Find where the given text appears and provide that cell's center as (X, Y) coordinate. 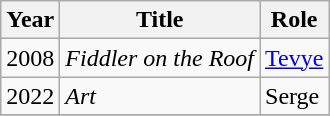
Art (160, 96)
Tevye (294, 58)
Year (30, 20)
Serge (294, 96)
Title (160, 20)
2022 (30, 96)
Fiddler on the Roof (160, 58)
Role (294, 20)
2008 (30, 58)
